Return the (x, y) coordinate for the center point of the cell that contains the specified text.  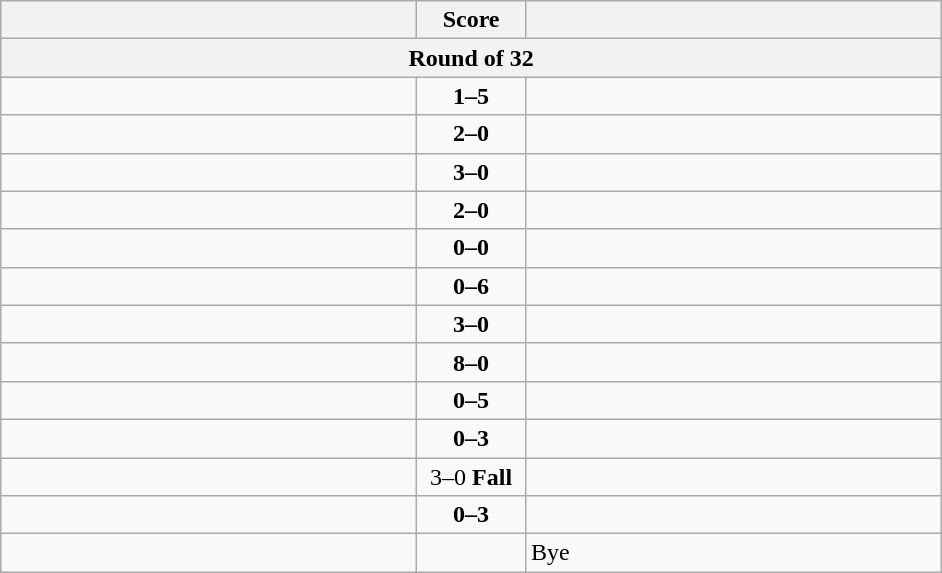
0–0 (472, 248)
Bye (733, 553)
1–5 (472, 96)
Score (472, 20)
8–0 (472, 362)
0–5 (472, 400)
Round of 32 (472, 58)
0–6 (472, 286)
3–0 Fall (472, 477)
